From the cell containing the given text, extract its center point as (x, y) coordinate. 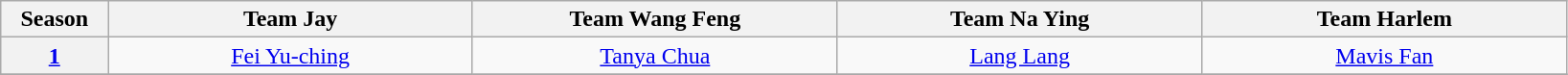
Team Na Ying (1019, 19)
1 (55, 56)
Team Jay (291, 19)
Tanya Chua (655, 56)
Team Harlem (1385, 19)
Fei Yu-ching (291, 56)
Mavis Fan (1385, 56)
Team Wang Feng (655, 19)
Season (55, 19)
Lang Lang (1019, 56)
